For the text-containing cell, return its midpoint in [X, Y] coordinate format. 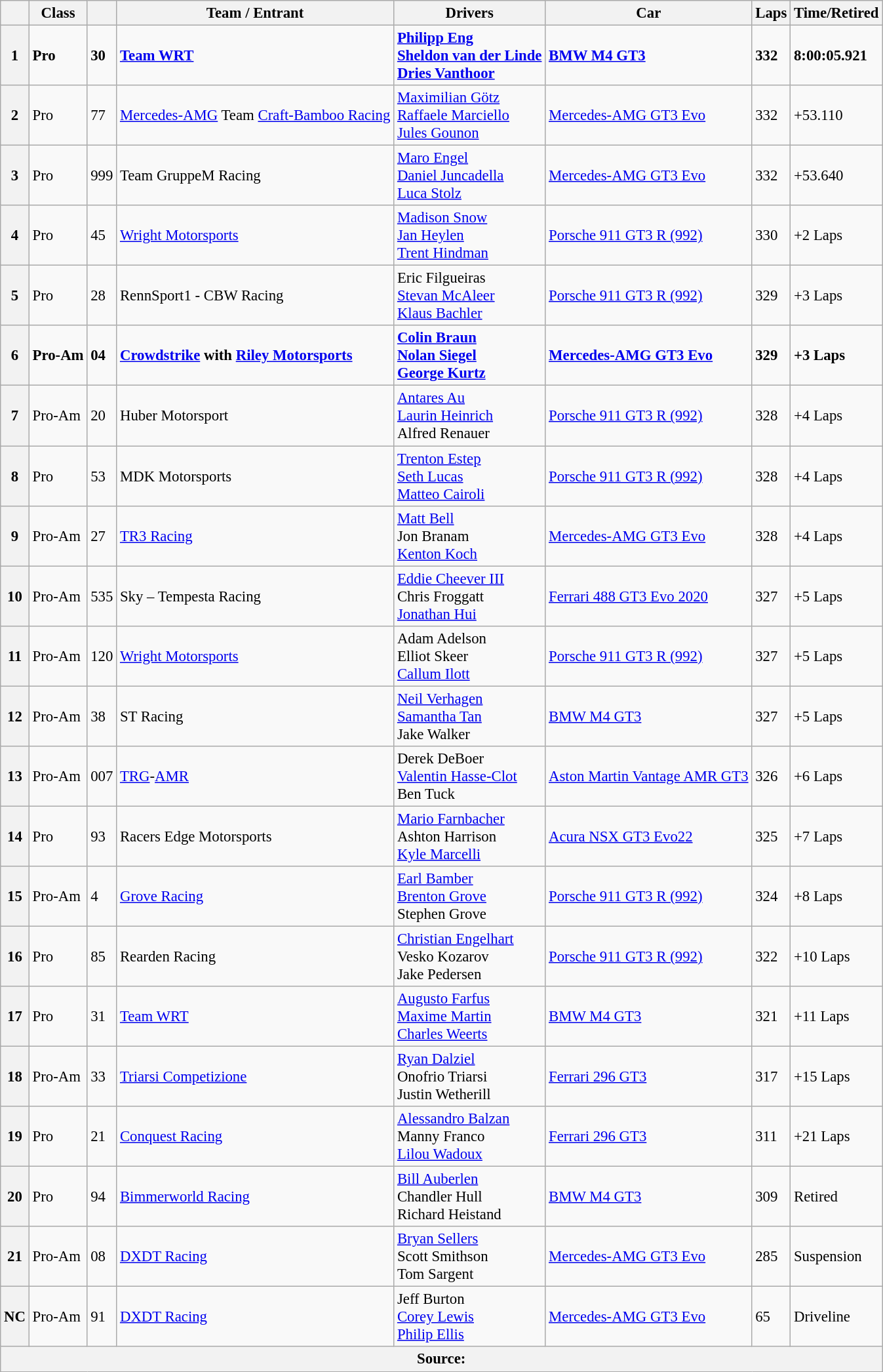
2 [15, 115]
+10 Laps [836, 956]
Augusto Farfus Maxime Martin Charles Weerts [469, 1017]
85 [102, 956]
+11 Laps [836, 1017]
+6 Laps [836, 777]
322 [771, 956]
Antares Au Laurin Heinrich Alfred Renauer [469, 416]
324 [771, 897]
Earl Bamber Brenton Grove Stephen Grove [469, 897]
16 [15, 956]
04 [102, 355]
93 [102, 836]
38 [102, 716]
+7 Laps [836, 836]
Laps [771, 13]
Maximilian Götz Raffaele Marciello Jules Gounon [469, 115]
999 [102, 176]
94 [102, 1197]
Mario Farnbacher Ashton Harrison Kyle Marcelli [469, 836]
Christian Engelhart Vesko Kozarov Jake Pedersen [469, 956]
Class [58, 13]
Retired [836, 1197]
Philipp Eng Sheldon van der Linde Dries Vanthoor [469, 56]
309 [771, 1197]
Triarsi Competizione [256, 1077]
Grove Racing [256, 897]
27 [102, 536]
19 [15, 1137]
RennSport1 - CBW Racing [256, 296]
1 [15, 56]
+21 Laps [836, 1137]
17 [15, 1017]
Neil Verhagen Samantha Tan Jake Walker [469, 716]
325 [771, 836]
Bryan Sellers Scott Smithson Tom Sargent [469, 1257]
Rearden Racing [256, 956]
Alessandro Balzan Manny Franco Lilou Wadoux [469, 1137]
311 [771, 1137]
330 [771, 235]
535 [102, 596]
TRG-AMR [256, 777]
Car [649, 13]
08 [102, 1257]
14 [15, 836]
Aston Martin Vantage AMR GT3 [649, 777]
Trenton Estep Seth Lucas Matteo Cairoli [469, 476]
Team GruppeM Racing [256, 176]
7 [15, 416]
ST Racing [256, 716]
Maro Engel Daniel Juncadella Luca Stolz [469, 176]
53 [102, 476]
Crowdstrike with Riley Motorsports [256, 355]
Source: [442, 1360]
Bill Auberlen Chandler Hull Richard Heistand [469, 1197]
Ferrari 488 GT3 Evo 2020 [649, 596]
91 [102, 1317]
+53.640 [836, 176]
10 [15, 596]
12 [15, 716]
Adam Adelson Elliot Skeer Callum Ilott [469, 656]
317 [771, 1077]
285 [771, 1257]
007 [102, 777]
Madison Snow Jan Heylen Trent Hindman [469, 235]
Acura NSX GT3 Evo22 [649, 836]
30 [102, 56]
326 [771, 777]
13 [15, 777]
Driveline [836, 1317]
Jeff Burton Corey Lewis Philip Ellis [469, 1317]
18 [15, 1077]
321 [771, 1017]
8 [15, 476]
45 [102, 235]
TR3 Racing [256, 536]
Team / Entrant [256, 13]
Eddie Cheever III Chris Froggatt Jonathan Hui [469, 596]
15 [15, 897]
+8 Laps [836, 897]
28 [102, 296]
31 [102, 1017]
+15 Laps [836, 1077]
6 [15, 355]
+53.110 [836, 115]
Huber Motorsport [256, 416]
8:00:05.921 [836, 56]
33 [102, 1077]
NC [15, 1317]
Time/Retired [836, 13]
5 [15, 296]
Eric Filgueiras Stevan McAleer Klaus Bachler [469, 296]
MDK Motorsports [256, 476]
Racers Edge Motorsports [256, 836]
Drivers [469, 13]
+2 Laps [836, 235]
Colin Braun Nolan Siegel George Kurtz [469, 355]
Derek DeBoer Valentin Hasse-Clot Ben Tuck [469, 777]
Suspension [836, 1257]
11 [15, 656]
Matt Bell Jon Branam Kenton Koch [469, 536]
9 [15, 536]
Conquest Racing [256, 1137]
Ryan Dalziel Onofrio Triarsi Justin Wetherill [469, 1077]
3 [15, 176]
Mercedes-AMG Team Craft-Bamboo Racing [256, 115]
Sky – Tempesta Racing [256, 596]
120 [102, 656]
Bimmerworld Racing [256, 1197]
65 [771, 1317]
77 [102, 115]
